For the text-containing cell, return its midpoint in (x, y) coordinate format. 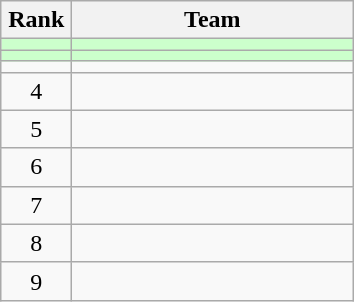
Team (212, 20)
9 (36, 281)
Rank (36, 20)
7 (36, 205)
6 (36, 167)
4 (36, 91)
8 (36, 243)
5 (36, 129)
